Capture the cell that displays the provided text and extract its [X, Y] central coordinate. 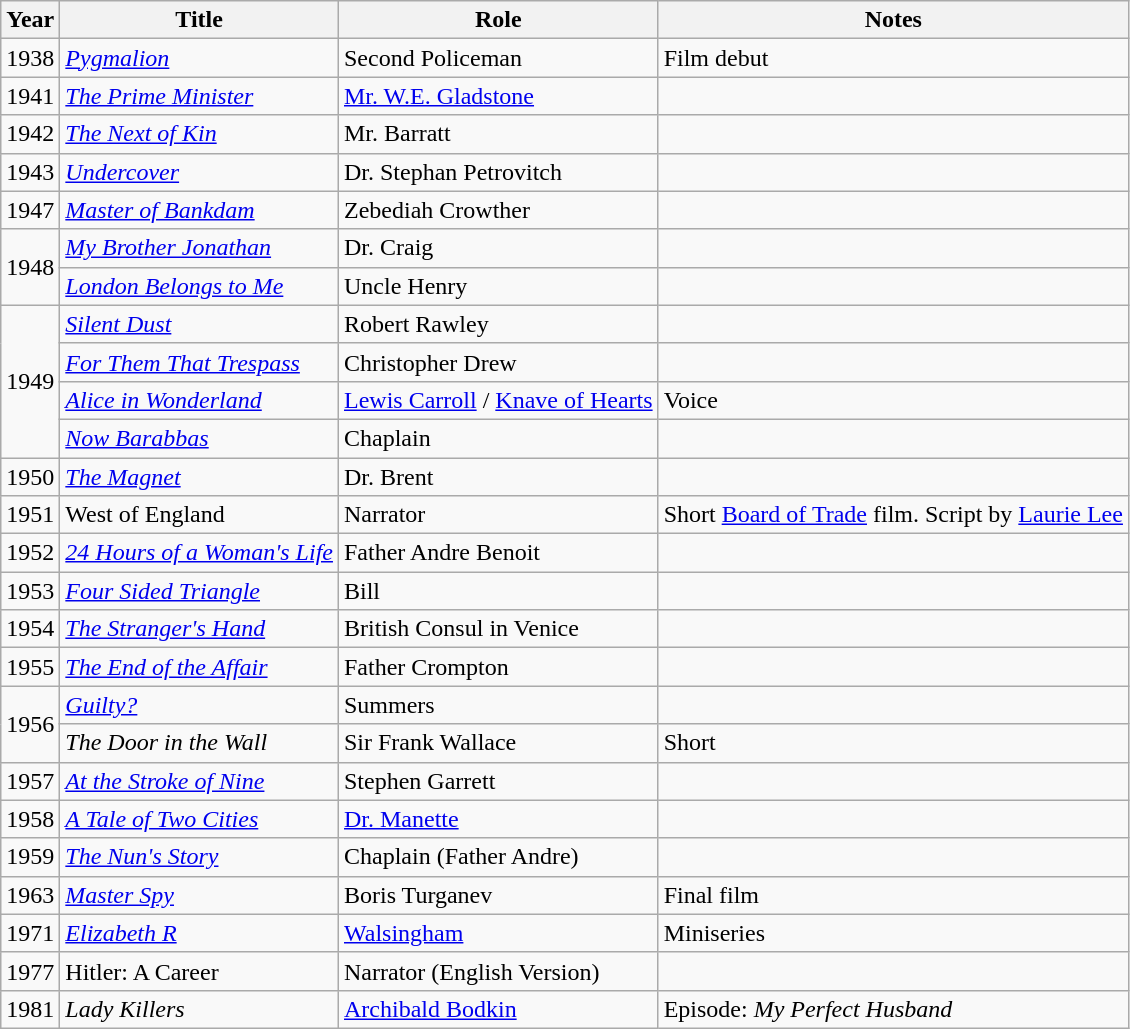
Miniseries [893, 933]
West of England [200, 515]
1957 [30, 781]
Role [498, 20]
1981 [30, 1009]
1955 [30, 667]
Zebediah Crowther [498, 210]
Lady Killers [200, 1009]
Summers [498, 705]
1948 [30, 267]
Father Andre Benoit [498, 553]
Chaplain [498, 438]
1977 [30, 971]
The Door in the Wall [200, 743]
Archibald Bodkin [498, 1009]
Master of Bankdam [200, 210]
Four Sided Triangle [200, 591]
1951 [30, 515]
Short Board of Trade film. Script by Laurie Lee [893, 515]
Guilty? [200, 705]
The Prime Minister [200, 96]
Pygmalion [200, 58]
Stephen Garrett [498, 781]
1959 [30, 857]
British Consul in Venice [498, 629]
Short [893, 743]
1956 [30, 724]
Dr. Manette [498, 819]
Second Policeman [498, 58]
The Next of Kin [200, 134]
Narrator (English Version) [498, 971]
1947 [30, 210]
1952 [30, 553]
Chaplain (Father Andre) [498, 857]
Title [200, 20]
Uncle Henry [498, 286]
At the Stroke of Nine [200, 781]
Master Spy [200, 895]
Lewis Carroll / Knave of Hearts [498, 400]
The Magnet [200, 477]
1953 [30, 591]
Undercover [200, 172]
The Stranger's Hand [200, 629]
Film debut [893, 58]
Narrator [498, 515]
Notes [893, 20]
24 Hours of a Woman's Life [200, 553]
My Brother Jonathan [200, 248]
Year [30, 20]
Boris Turganev [498, 895]
1971 [30, 933]
Mr. W.E. Gladstone [498, 96]
1938 [30, 58]
Silent Dust [200, 324]
1949 [30, 381]
The End of the Affair [200, 667]
Mr. Barratt [498, 134]
1942 [30, 134]
London Belongs to Me [200, 286]
Final film [893, 895]
Alice in Wonderland [200, 400]
Elizabeth R [200, 933]
1958 [30, 819]
1943 [30, 172]
Sir Frank Wallace [498, 743]
Hitler: A Career [200, 971]
1954 [30, 629]
Dr. Brent [498, 477]
Dr. Stephan Petrovitch [498, 172]
Episode: My Perfect Husband [893, 1009]
The Nun's Story [200, 857]
Walsingham [498, 933]
Robert Rawley [498, 324]
Voice [893, 400]
1941 [30, 96]
1963 [30, 895]
Now Barabbas [200, 438]
Dr. Craig [498, 248]
1950 [30, 477]
Father Crompton [498, 667]
For Them That Trespass [200, 362]
Christopher Drew [498, 362]
Bill [498, 591]
A Tale of Two Cities [200, 819]
